Return the [x, y] coordinate for the center point of the cell that contains the specified text.  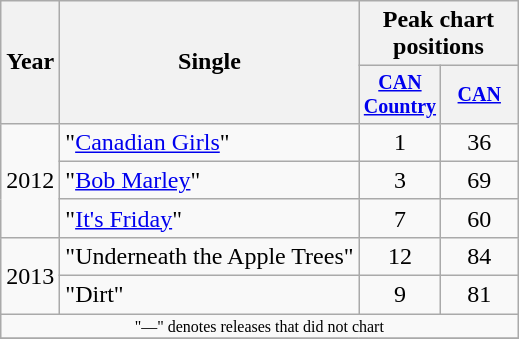
"Bob Marley" [210, 180]
3 [400, 180]
1 [400, 142]
60 [480, 218]
2012 [30, 180]
84 [480, 256]
"Underneath the Apple Trees" [210, 256]
CAN Country [400, 94]
Year [30, 62]
Single [210, 62]
36 [480, 142]
"—" denotes releases that did not chart [260, 326]
"It's Friday" [210, 218]
69 [480, 180]
"Canadian Girls" [210, 142]
CAN [480, 94]
9 [400, 295]
Peak chartpositions [438, 34]
"Dirt" [210, 295]
2013 [30, 275]
7 [400, 218]
81 [480, 295]
12 [400, 256]
